From the cell containing the given text, extract its center point as [X, Y] coordinate. 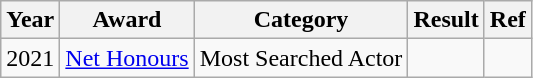
2021 [30, 58]
Category [301, 20]
Year [30, 20]
Award [127, 20]
Net Honours [127, 58]
Ref [508, 20]
Result [446, 20]
Most Searched Actor [301, 58]
